Find where the given text appears and provide that cell's center as (x, y) coordinate. 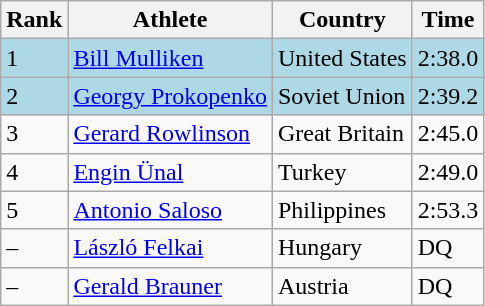
2:38.0 (448, 58)
Athlete (170, 20)
Great Britain (342, 134)
2:45.0 (448, 134)
Hungary (342, 248)
2 (34, 96)
United States (342, 58)
Turkey (342, 172)
1 (34, 58)
3 (34, 134)
Country (342, 20)
Gerald Brauner (170, 286)
5 (34, 210)
Gerard Rowlinson (170, 134)
2:49.0 (448, 172)
Time (448, 20)
2:53.3 (448, 210)
Georgy Prokopenko (170, 96)
Soviet Union (342, 96)
Philippines (342, 210)
Austria (342, 286)
Rank (34, 20)
Antonio Saloso (170, 210)
2:39.2 (448, 96)
Engin Ünal (170, 172)
László Felkai (170, 248)
Bill Mulliken (170, 58)
4 (34, 172)
